Search for the cell housing the specified text and yield its (X, Y) center coordinate. 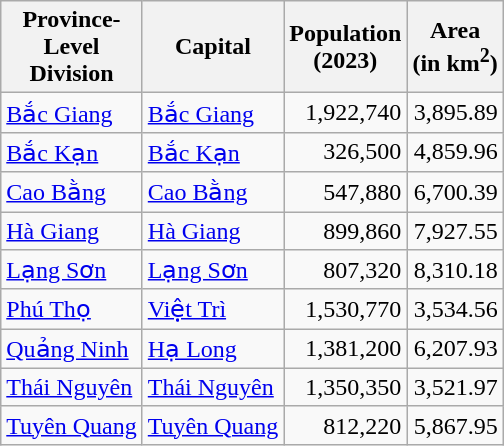
Area(in km2) (455, 47)
3,895.89 (455, 113)
1,381,200 (346, 349)
5,867.95 (455, 425)
Việt Trì (213, 309)
Province-LevelDivision (72, 47)
Hạ Long (213, 349)
1,530,770 (346, 309)
Quảng Ninh (72, 349)
899,860 (346, 231)
6,207.93 (455, 349)
6,700.39 (455, 192)
547,880 (346, 192)
7,927.55 (455, 231)
812,220 (346, 425)
3,521.97 (455, 387)
Phú Thọ (72, 309)
3,534.56 (455, 309)
1,350,350 (346, 387)
807,320 (346, 270)
Capital (213, 47)
4,859.96 (455, 152)
Population(2023) (346, 47)
8,310.18 (455, 270)
326,500 (346, 152)
1,922,740 (346, 113)
